Pinpoint the cell where the given text exists, returning its [x, y] midpoint coordinate. 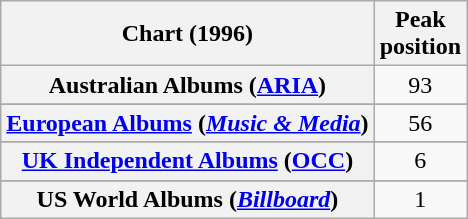
UK Independent Albums (OCC) [188, 161]
6 [420, 161]
Chart (1996) [188, 34]
93 [420, 85]
Australian Albums (ARIA) [188, 85]
Peakposition [420, 34]
European Albums (Music & Media) [188, 123]
56 [420, 123]
1 [420, 199]
US World Albums (Billboard) [188, 199]
